From the cell containing the given text, extract its center point as [x, y] coordinate. 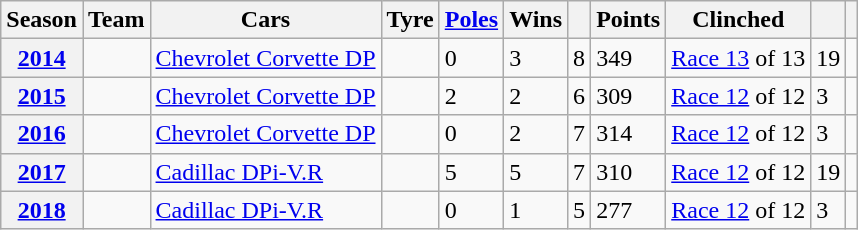
Poles [471, 20]
349 [628, 58]
Wins [536, 20]
Team [116, 20]
277 [628, 210]
2014 [42, 58]
Cars [266, 20]
6 [580, 96]
Points [628, 20]
1 [536, 210]
310 [628, 172]
Tyre [410, 20]
309 [628, 96]
Race 13 of 13 [738, 58]
2016 [42, 134]
Clinched [738, 20]
314 [628, 134]
2017 [42, 172]
Season [42, 20]
8 [580, 58]
2015 [42, 96]
2018 [42, 210]
